Scan for the cell matching the given text and deliver its (x, y) coordinate at center. 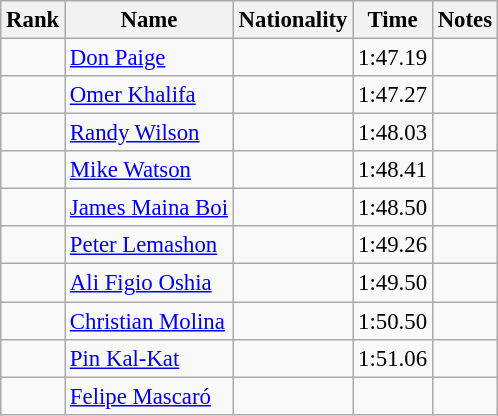
James Maina Boi (150, 208)
Randy Wilson (150, 133)
1:49.50 (393, 283)
Nationality (292, 20)
Ali Figio Oshia (150, 283)
Felipe Mascaró (150, 396)
1:50.50 (393, 321)
1:48.50 (393, 208)
Rank (33, 20)
Don Paige (150, 58)
Peter Lemashon (150, 245)
1:51.06 (393, 358)
Name (150, 20)
Mike Watson (150, 170)
1:49.26 (393, 245)
1:47.19 (393, 58)
Christian Molina (150, 321)
Omer Khalifa (150, 95)
1:48.41 (393, 170)
Pin Kal-Kat (150, 358)
Time (393, 20)
1:48.03 (393, 133)
1:47.27 (393, 95)
Notes (464, 20)
